Find where the given text appears and provide that cell's center as (x, y) coordinate. 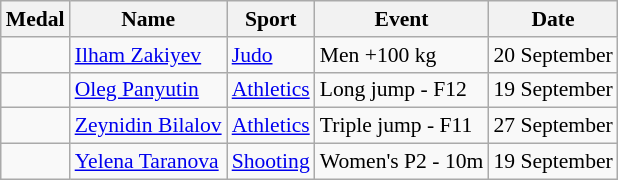
Date (552, 19)
Oleg Panyutin (148, 90)
Sport (271, 19)
Event (402, 19)
Men +100 kg (402, 55)
Judo (271, 55)
Name (148, 19)
Ilham Zakiyev (148, 55)
Long jump - F12 (402, 90)
Women's P2 - 10m (402, 162)
Yelena Taranova (148, 162)
27 September (552, 126)
Triple jump - F11 (402, 126)
Shooting (271, 162)
20 September (552, 55)
Medal (36, 19)
Zeynidin Bilalov (148, 126)
